Output the [X, Y] coordinate of the center of the cell containing the given text.  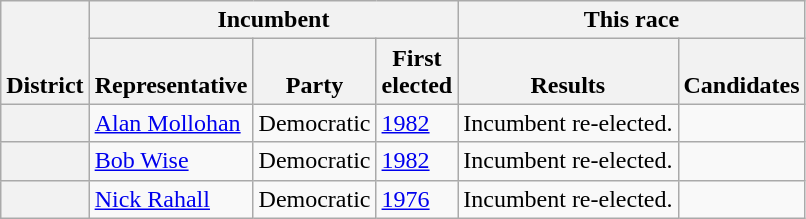
District [45, 52]
This race [632, 20]
Results [568, 72]
1976 [417, 199]
Alan Mollohan [171, 123]
Candidates [742, 72]
Bob Wise [171, 161]
Party [314, 72]
Representative [171, 72]
Incumbent [274, 20]
Nick Rahall [171, 199]
Firstelected [417, 72]
